Extract the (X, Y) coordinate from the center of the cell holding the provided text.  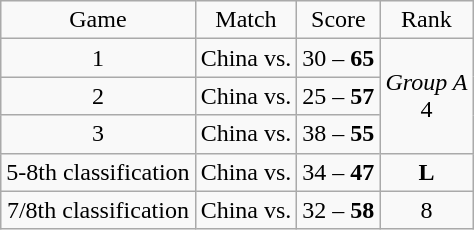
5-8th classification (98, 172)
7/8th classification (98, 210)
2 (98, 96)
Game (98, 20)
34 – 47 (338, 172)
25 – 57 (338, 96)
L (426, 172)
1 (98, 58)
Match (246, 20)
38 – 55 (338, 134)
3 (98, 134)
Rank (426, 20)
Group A 4 (426, 96)
Score (338, 20)
32 – 58 (338, 210)
30 – 65 (338, 58)
8 (426, 210)
